For the text-containing cell, return its midpoint in [x, y] coordinate format. 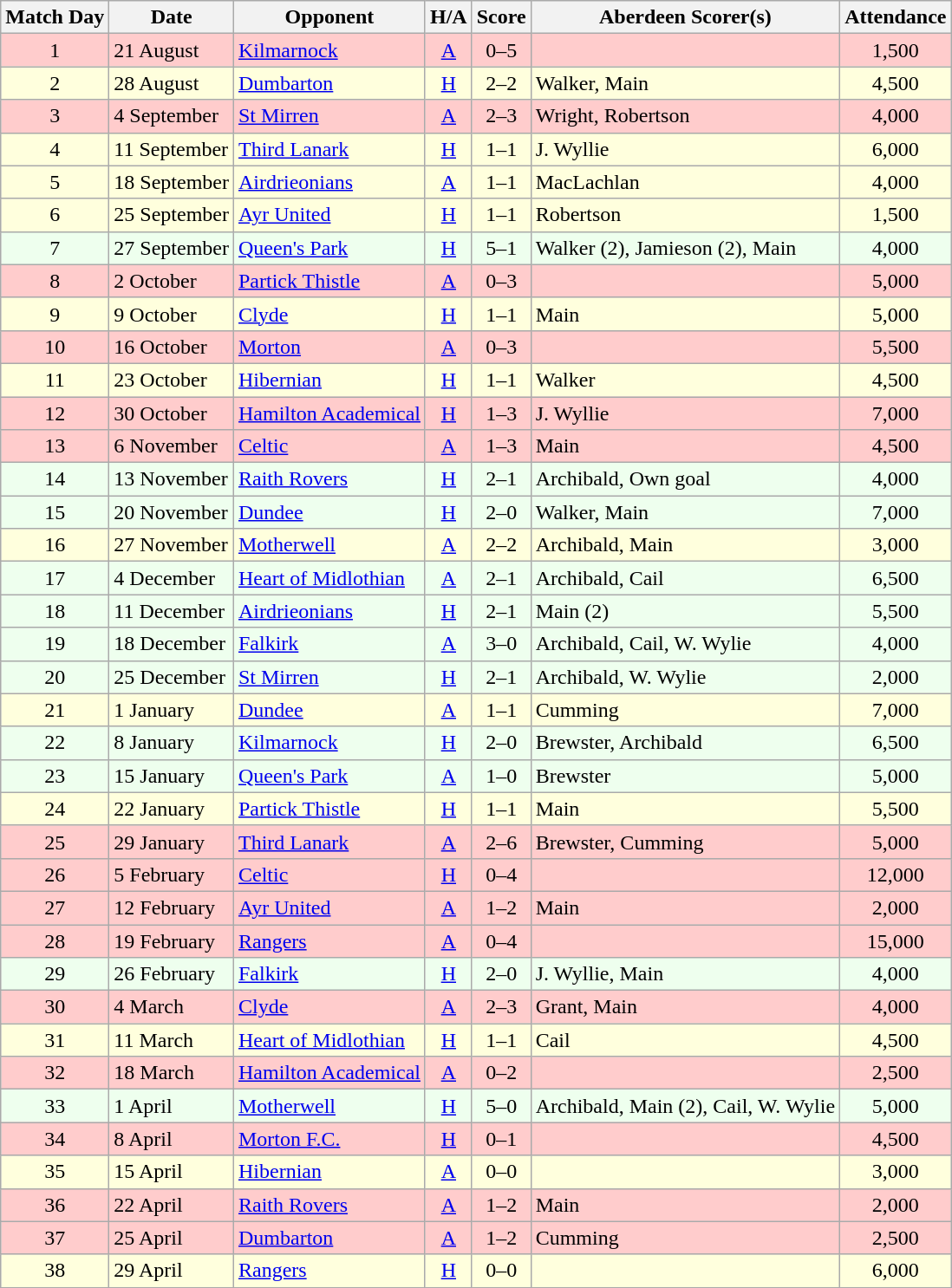
4 December [172, 578]
6 [55, 215]
Main (2) [685, 611]
H/A [448, 17]
33 [55, 1106]
9 [55, 314]
6 November [172, 446]
28 [55, 940]
13 [55, 446]
11 March [172, 1040]
15 [55, 512]
Date [172, 17]
Walker (2), Jamieson (2), Main [685, 248]
Walker [685, 380]
15 April [172, 1172]
5 [55, 182]
7 [55, 248]
27 November [172, 545]
35 [55, 1172]
25 [55, 842]
Aberdeen Scorer(s) [685, 17]
12 February [172, 907]
J. Wyllie, Main [685, 974]
29 April [172, 1271]
Archibald, Main (2), Cail, W. Wylie [685, 1106]
4 [55, 149]
1 January [172, 710]
2 October [172, 281]
Archibald, Own goal [685, 479]
16 [55, 545]
5–0 [501, 1106]
Score [501, 17]
4 March [172, 1007]
23 [55, 776]
8 [55, 281]
1 [55, 50]
23 October [172, 380]
29 [55, 974]
MacLachlan [685, 182]
10 [55, 347]
37 [55, 1238]
32 [55, 1073]
20 November [172, 512]
Brewster, Cumming [685, 842]
Opponent [329, 17]
Wright, Robertson [685, 116]
3–0 [501, 644]
11 September [172, 149]
31 [55, 1040]
13 November [172, 479]
0–2 [501, 1073]
0–5 [501, 50]
Archibald, Cail, W. Wylie [685, 644]
Match Day [55, 17]
18 December [172, 644]
9 October [172, 314]
22 January [172, 809]
8 April [172, 1139]
Attendance [896, 17]
30 October [172, 413]
16 October [172, 347]
1–0 [501, 776]
Morton [329, 347]
30 [55, 1007]
Robertson [685, 215]
5–1 [501, 248]
14 [55, 479]
18 [55, 611]
29 January [172, 842]
15 January [172, 776]
34 [55, 1139]
22 April [172, 1205]
12,000 [896, 875]
1 April [172, 1106]
18 September [172, 182]
4 September [172, 116]
36 [55, 1205]
15,000 [896, 940]
Grant, Main [685, 1007]
8 January [172, 743]
Brewster [685, 776]
Archibald, Main [685, 545]
11 [55, 380]
24 [55, 809]
26 [55, 875]
11 December [172, 611]
Brewster, Archibald [685, 743]
Morton F.C. [329, 1139]
22 [55, 743]
28 August [172, 83]
19 February [172, 940]
2–6 [501, 842]
3 [55, 116]
21 [55, 710]
25 December [172, 677]
25 September [172, 215]
19 [55, 644]
20 [55, 677]
Archibald, W. Wylie [685, 677]
12 [55, 413]
5 February [172, 875]
17 [55, 578]
Archibald, Cail [685, 578]
18 March [172, 1073]
26 February [172, 974]
0–1 [501, 1139]
2 [55, 83]
21 August [172, 50]
27 [55, 907]
38 [55, 1271]
Cail [685, 1040]
25 April [172, 1238]
27 September [172, 248]
